Identify which cell holds the provided text, then report its (X, Y) central coordinate. 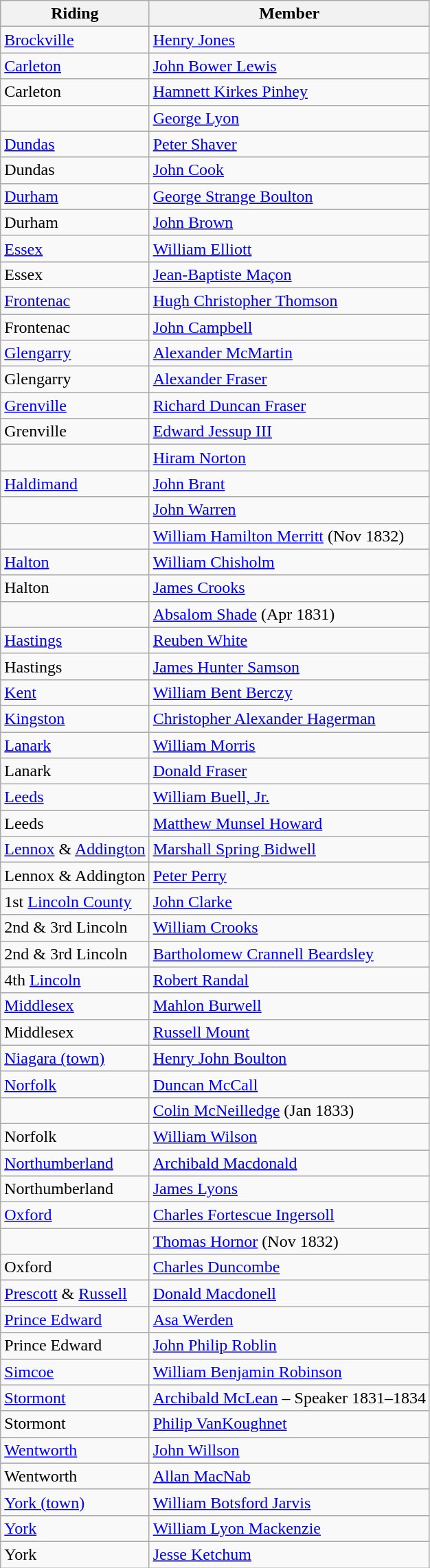
Asa Werden (289, 1320)
William Benjamin Robinson (289, 1372)
John Cook (289, 170)
Niagara (town) (75, 1058)
Marshall Spring Bidwell (289, 850)
Colin McNeilledge (Jan 1833) (289, 1110)
Allan MacNab (289, 1476)
Matthew Munsel Howard (289, 823)
John Brant (289, 484)
John Bower Lewis (289, 66)
Kent (75, 692)
William Buell, Jr. (289, 797)
Duncan McCall (289, 1084)
Bartholomew Crannell Beardsley (289, 954)
James Lyons (289, 1189)
Edward Jessup III (289, 432)
Hamnett Kirkes Pinhey (289, 92)
William Chisholm (289, 562)
Reuben White (289, 640)
Brockville (75, 40)
Alexander McMartin (289, 353)
Archibald Macdonald (289, 1163)
William Bent Berczy (289, 692)
Absalom Shade (Apr 1831) (289, 614)
Simcoe (75, 1372)
James Hunter Samson (289, 666)
Alexander Fraser (289, 379)
George Lyon (289, 118)
William Wilson (289, 1136)
John Warren (289, 510)
Donald Macdonell (289, 1294)
Henry John Boulton (289, 1058)
John Brown (289, 222)
Archibald McLean – Speaker 1831–1834 (289, 1398)
Riding (75, 14)
Philip VanKoughnet (289, 1424)
John Willson (289, 1450)
Thomas Hornor (Nov 1832) (289, 1241)
Prescott & Russell (75, 1294)
John Philip Roblin (289, 1346)
1st Lincoln County (75, 902)
Henry Jones (289, 40)
William Botsford Jarvis (289, 1502)
Hiram Norton (289, 458)
Robert Randal (289, 980)
Hugh Christopher Thomson (289, 301)
Russell Mount (289, 1032)
William Elliott (289, 248)
Charles Duncombe (289, 1267)
John Clarke (289, 902)
William Hamilton Merritt (Nov 1832) (289, 536)
John Campbell (289, 327)
York (town) (75, 1502)
Donald Fraser (289, 771)
Jean-Baptiste Maçon (289, 274)
Haldimand (75, 484)
Kingston (75, 718)
William Crooks (289, 928)
William Morris (289, 745)
Peter Shaver (289, 144)
4th Lincoln (75, 980)
Richard Duncan Fraser (289, 406)
Mahlon Burwell (289, 1006)
Jesse Ketchum (289, 1554)
George Strange Boulton (289, 196)
Charles Fortescue Ingersoll (289, 1215)
James Crooks (289, 588)
Christopher Alexander Hagerman (289, 718)
William Lyon Mackenzie (289, 1528)
Peter Perry (289, 876)
Member (289, 14)
